Extract the [X, Y] coordinate from the center of the cell holding the provided text.  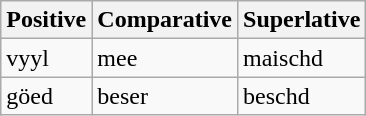
göed [46, 96]
Comparative [165, 20]
maischd [302, 58]
Superlative [302, 20]
mee [165, 58]
vyyl [46, 58]
beser [165, 96]
Positive [46, 20]
beschd [302, 96]
